Find where the given text appears and provide that cell's center as [X, Y] coordinate. 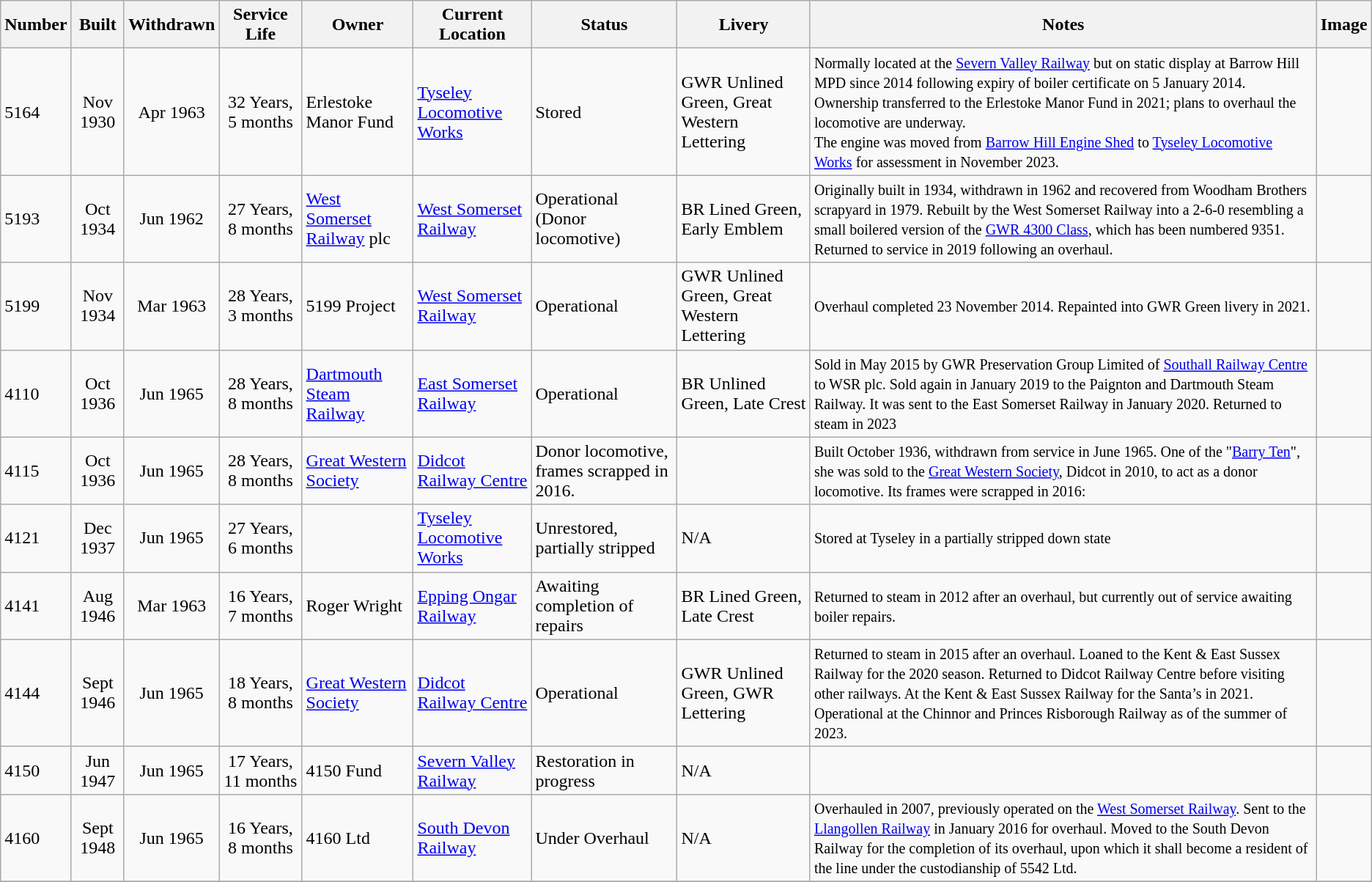
GWR Unlined Green, GWR Lettering [744, 693]
Withdrawn [171, 25]
18 Years, 8 months [261, 693]
16 Years, 8 months [261, 837]
Status [604, 25]
4110 [36, 393]
Aug 1946 [97, 606]
Service Life [261, 25]
5193 [36, 218]
Stored [604, 111]
Erlestoke Manor Fund [358, 111]
17 Years, 11 months [261, 770]
BR Lined Green, Late Crest [744, 606]
Under Overhaul [604, 837]
South Devon Railway [472, 837]
Jun 1962 [171, 218]
East Somerset Railway [472, 393]
Current Location [472, 25]
BR Unlined Green, Late Crest [744, 393]
Sept 1946 [97, 693]
Image [1344, 25]
Nov 1934 [97, 306]
4144 [36, 693]
Overhaul completed 23 November 2014. Repainted into GWR Green livery in 2021. [1063, 306]
28 Years, 3 months [261, 306]
West Somerset Railway plc [358, 218]
Donor locomotive, frames scrapped in 2016. [604, 471]
Sept 1948 [97, 837]
Operational (Donor locomotive) [604, 218]
Number [36, 25]
4121 [36, 538]
16 Years, 7 months [261, 606]
Built [97, 25]
Awaiting completion of repairs [604, 606]
5164 [36, 111]
5199 [36, 306]
Notes [1063, 25]
4150 Fund [358, 770]
Nov 1930 [97, 111]
Owner [358, 25]
4160 Ltd [358, 837]
Severn Valley Railway [472, 770]
27 Years, 6 months [261, 538]
BR Lined Green, Early Emblem [744, 218]
4160 [36, 837]
Apr 1963 [171, 111]
Oct 1934 [97, 218]
Jun 1947 [97, 770]
5199 Project [358, 306]
32 Years, 5 months [261, 111]
Roger Wright [358, 606]
4141 [36, 606]
27 Years, 8 months [261, 218]
Stored at Tyseley in a partially stripped down state [1063, 538]
4115 [36, 471]
Epping Ongar Railway [472, 606]
Dartmouth Steam Railway [358, 393]
Livery [744, 25]
4150 [36, 770]
Restoration in progress [604, 770]
Dec 1937 [97, 538]
Returned to steam in 2012 after an overhaul, but currently out of service awaiting boiler repairs. [1063, 606]
Unrestored, partially stripped [604, 538]
